Return the [x, y] coordinate for the center point of the cell that contains the specified text.  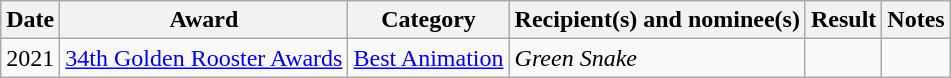
Award [204, 20]
34th Golden Rooster Awards [204, 58]
Date [30, 20]
Notes [916, 20]
Category [428, 20]
Best Animation [428, 58]
Recipient(s) and nominee(s) [657, 20]
Result [843, 20]
Green Snake [657, 58]
2021 [30, 58]
